Provide the [X, Y] coordinate of the cell's center where the given text is located.  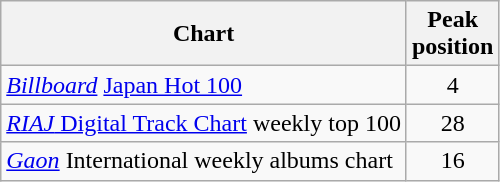
Billboard Japan Hot 100 [204, 85]
Chart [204, 34]
16 [452, 161]
4 [452, 85]
Peakposition [452, 34]
28 [452, 123]
RIAJ Digital Track Chart weekly top 100 [204, 123]
Gaon International weekly albums chart [204, 161]
